Pinpoint the cell where the given text exists, returning its [X, Y] midpoint coordinate. 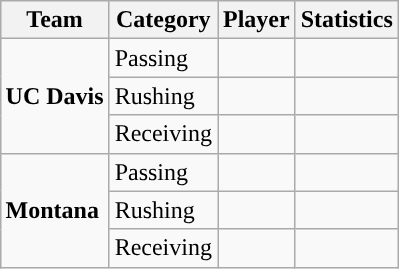
Statistics [346, 20]
Montana [54, 210]
Player [257, 20]
UC Davis [54, 96]
Category [163, 20]
Team [54, 20]
